From the cell containing the given text, extract its center point as [X, Y] coordinate. 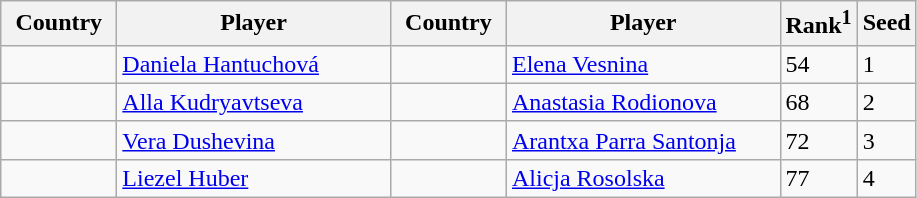
Elena Vesnina [643, 64]
1 [886, 64]
Seed [886, 24]
Daniela Hantuchová [254, 64]
Arantxa Parra Santonja [643, 140]
Rank1 [818, 24]
Alla Kudryavtseva [254, 102]
77 [818, 178]
54 [818, 64]
2 [886, 102]
4 [886, 178]
Alicja Rosolska [643, 178]
Liezel Huber [254, 178]
Anastasia Rodionova [643, 102]
72 [818, 140]
68 [818, 102]
Vera Dushevina [254, 140]
3 [886, 140]
